Provide the (x, y) coordinate of the cell's center where the given text is located.  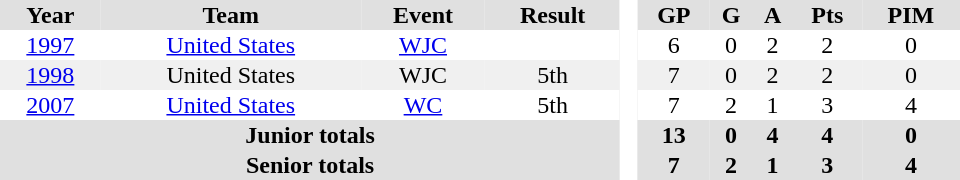
Team (231, 15)
A (773, 15)
Junior totals (310, 135)
WC (423, 105)
Year (50, 15)
1997 (50, 45)
1998 (50, 75)
Event (423, 15)
2007 (50, 105)
13 (674, 135)
6 (674, 45)
GP (674, 15)
G (732, 15)
Result (552, 15)
Pts (828, 15)
Senior totals (310, 165)
PIM (911, 15)
